Extract the (X, Y) coordinate from the center of the cell holding the provided text.  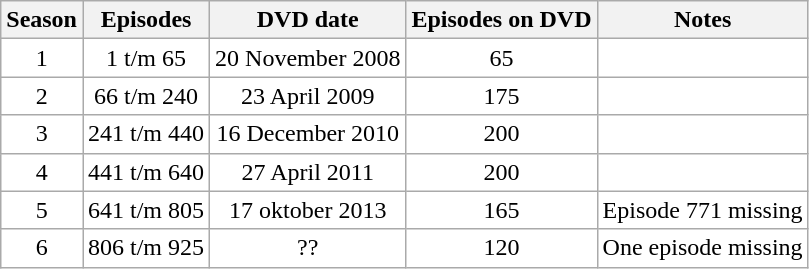
6 (42, 248)
Episodes on DVD (502, 20)
241 t/m 440 (146, 134)
16 December 2010 (308, 134)
17 oktober 2013 (308, 210)
20 November 2008 (308, 58)
Notes (702, 20)
65 (502, 58)
23 April 2009 (308, 96)
66 t/m 240 (146, 96)
5 (42, 210)
DVD date (308, 20)
27 April 2011 (308, 172)
806 t/m 925 (146, 248)
441 t/m 640 (146, 172)
2 (42, 96)
1 (42, 58)
1 t/m 65 (146, 58)
120 (502, 248)
3 (42, 134)
One episode missing (702, 248)
641 t/m 805 (146, 210)
165 (502, 210)
Episode 771 missing (702, 210)
?? (308, 248)
4 (42, 172)
Episodes (146, 20)
Season (42, 20)
175 (502, 96)
